Pinpoint the cell where the given text exists, returning its (X, Y) midpoint coordinate. 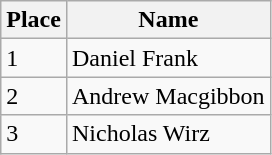
Place (34, 20)
3 (34, 134)
Daniel Frank (168, 58)
Name (168, 20)
Andrew Macgibbon (168, 96)
1 (34, 58)
2 (34, 96)
Nicholas Wirz (168, 134)
